Extract the (x, y) coordinate from the center of the cell holding the provided text.  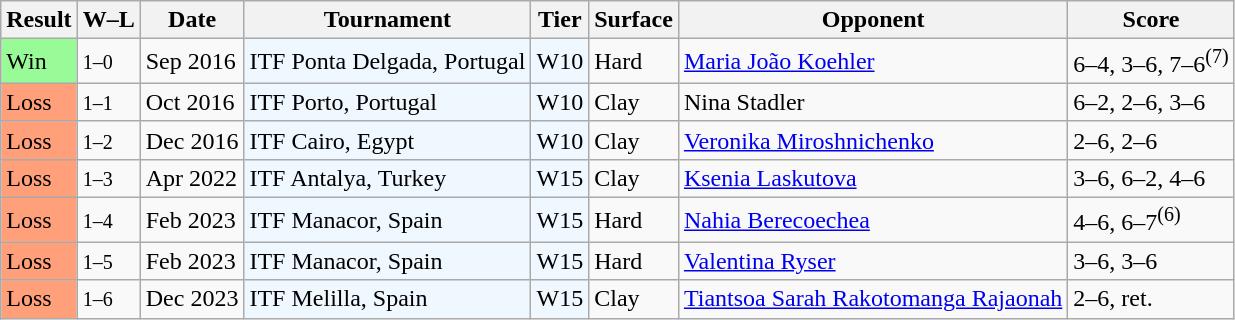
1–3 (108, 178)
3–6, 3–6 (1151, 261)
1–5 (108, 261)
1–1 (108, 102)
Opponent (872, 20)
Sep 2016 (192, 62)
6–2, 2–6, 3–6 (1151, 102)
6–4, 3–6, 7–6(7) (1151, 62)
ITF Porto, Portugal (388, 102)
Win (39, 62)
Date (192, 20)
Oct 2016 (192, 102)
1–6 (108, 299)
Nina Stadler (872, 102)
Tournament (388, 20)
ITF Cairo, Egypt (388, 140)
Nahia Berecoechea (872, 220)
3–6, 6–2, 4–6 (1151, 178)
ITF Antalya, Turkey (388, 178)
ITF Ponta Delgada, Portugal (388, 62)
W–L (108, 20)
Result (39, 20)
2–6, 2–6 (1151, 140)
Surface (634, 20)
4–6, 6–7(6) (1151, 220)
Dec 2016 (192, 140)
2–6, ret. (1151, 299)
Veronika Miroshnichenko (872, 140)
Apr 2022 (192, 178)
1–0 (108, 62)
Maria João Koehler (872, 62)
Score (1151, 20)
Tiantsoa Sarah Rakotomanga Rajaonah (872, 299)
Valentina Ryser (872, 261)
Ksenia Laskutova (872, 178)
1–2 (108, 140)
ITF Melilla, Spain (388, 299)
Tier (560, 20)
1–4 (108, 220)
Dec 2023 (192, 299)
